Locate the cell with the specified text and output its (x, y) center coordinate. 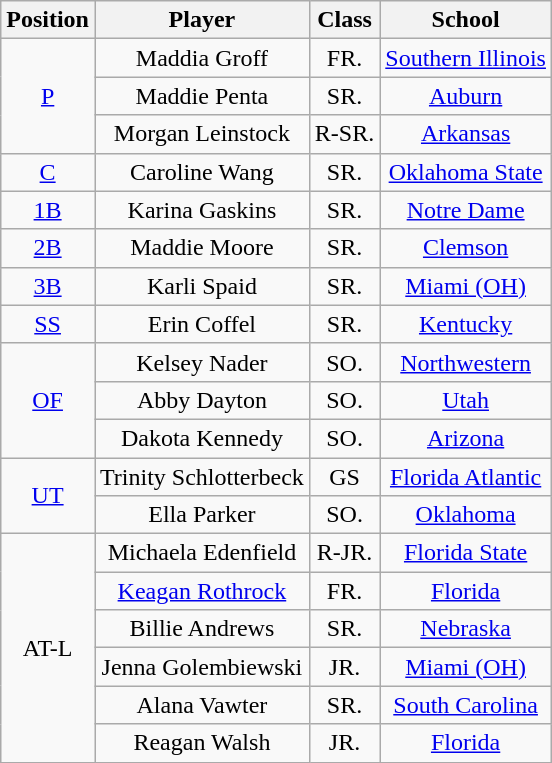
AT-L (48, 648)
UT (48, 496)
Position (48, 20)
Billie Andrews (202, 629)
Arkansas (466, 134)
R-JR. (344, 553)
Reagan Walsh (202, 743)
Karina Gaskins (202, 210)
R-SR. (344, 134)
Arizona (466, 438)
Jenna Golembiewski (202, 667)
Ella Parker (202, 515)
GS (344, 477)
Caroline Wang (202, 172)
3B (48, 286)
Oklahoma (466, 515)
Morgan Leinstock (202, 134)
Dakota Kennedy (202, 438)
Northwestern (466, 362)
Trinity Schlotterbeck (202, 477)
1B (48, 210)
SS (48, 324)
Abby Dayton (202, 400)
Maddie Moore (202, 248)
Player (202, 20)
Michaela Edenfield (202, 553)
C (48, 172)
2B (48, 248)
Clemson (466, 248)
Auburn (466, 96)
School (466, 20)
Maddie Penta (202, 96)
Oklahoma State (466, 172)
Utah (466, 400)
Kelsey Nader (202, 362)
Class (344, 20)
Florida Atlantic (466, 477)
Erin Coffel (202, 324)
Nebraska (466, 629)
South Carolina (466, 705)
Southern Illinois (466, 58)
Alana Vawter (202, 705)
Florida State (466, 553)
Maddia Groff (202, 58)
Keagan Rothrock (202, 591)
OF (48, 400)
Kentucky (466, 324)
P (48, 96)
Notre Dame (466, 210)
Karli Spaid (202, 286)
